Return the [x, y] coordinate for the center point of the cell that contains the specified text.  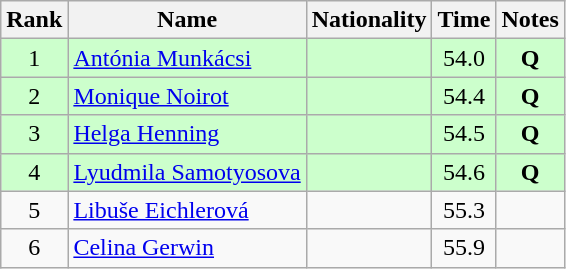
2 [34, 96]
54.6 [464, 172]
54.0 [464, 58]
Helga Henning [187, 134]
Celina Gerwin [187, 248]
Time [464, 20]
55.9 [464, 248]
3 [34, 134]
54.4 [464, 96]
55.3 [464, 210]
1 [34, 58]
Libuše Eichlerová [187, 210]
Nationality [369, 20]
Lyudmila Samotyosova [187, 172]
5 [34, 210]
6 [34, 248]
54.5 [464, 134]
4 [34, 172]
Antónia Munkácsi [187, 58]
Notes [530, 20]
Name [187, 20]
Rank [34, 20]
Monique Noirot [187, 96]
